Find where the given text appears and provide that cell's center as [X, Y] coordinate. 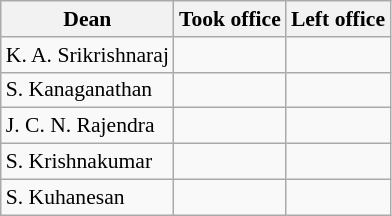
S. Krishnakumar [88, 162]
S. Kanaganathan [88, 90]
Left office [338, 19]
J. C. N. Rajendra [88, 126]
Dean [88, 19]
Took office [230, 19]
S. Kuhanesan [88, 197]
K. A. Srikrishnaraj [88, 55]
